Find where the given text appears and provide that cell's center as [x, y] coordinate. 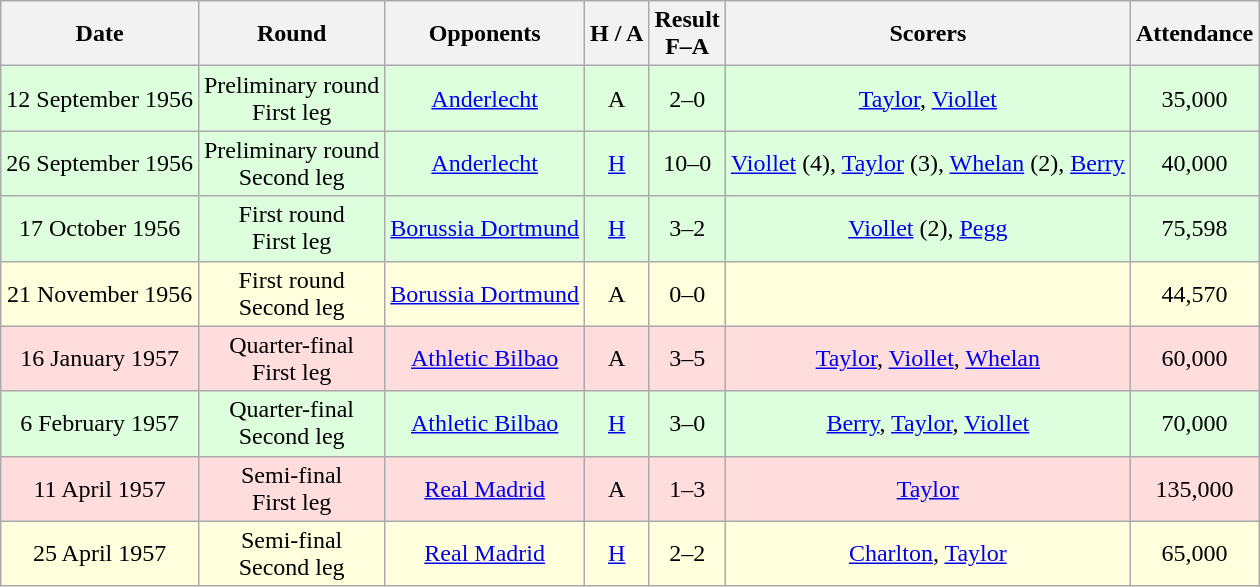
First roundFirst leg [291, 228]
1–3 [687, 488]
First roundSecond leg [291, 294]
Preliminary roundFirst leg [291, 98]
Quarter-finalSecond leg [291, 424]
2–2 [687, 554]
0–0 [687, 294]
65,000 [1194, 554]
Scorers [928, 34]
2–0 [687, 98]
44,570 [1194, 294]
135,000 [1194, 488]
Opponents [485, 34]
3–0 [687, 424]
70,000 [1194, 424]
40,000 [1194, 164]
10–0 [687, 164]
60,000 [1194, 358]
3–5 [687, 358]
17 October 1956 [100, 228]
75,598 [1194, 228]
Taylor [928, 488]
Berry, Taylor, Viollet [928, 424]
Quarter-finalFirst leg [291, 358]
21 November 1956 [100, 294]
Semi-finalFirst leg [291, 488]
11 April 1957 [100, 488]
Attendance [1194, 34]
16 January 1957 [100, 358]
Round [291, 34]
Viollet (2), Pegg [928, 228]
ResultF–A [687, 34]
35,000 [1194, 98]
12 September 1956 [100, 98]
H / A [617, 34]
6 February 1957 [100, 424]
Taylor, Viollet, Whelan [928, 358]
Viollet (4), Taylor (3), Whelan (2), Berry [928, 164]
26 September 1956 [100, 164]
Preliminary roundSecond leg [291, 164]
Semi-finalSecond leg [291, 554]
Charlton, Taylor [928, 554]
Date [100, 34]
25 April 1957 [100, 554]
3–2 [687, 228]
Taylor, Viollet [928, 98]
